Search for the cell housing the specified text and yield its (X, Y) center coordinate. 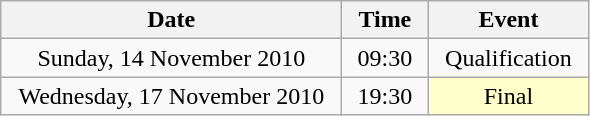
Wednesday, 17 November 2010 (172, 96)
Time (385, 20)
09:30 (385, 58)
Event (508, 20)
19:30 (385, 96)
Sunday, 14 November 2010 (172, 58)
Final (508, 96)
Qualification (508, 58)
Date (172, 20)
